Capture the cell that displays the provided text and extract its [X, Y] central coordinate. 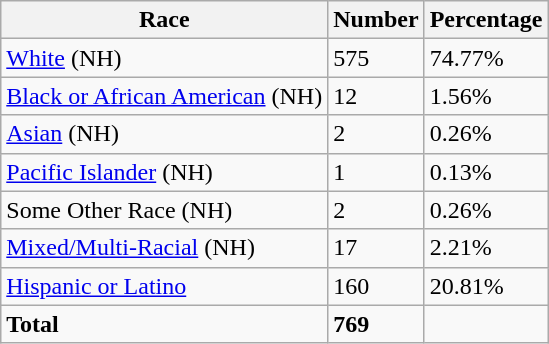
769 [376, 324]
20.81% [486, 286]
Black or African American (NH) [164, 96]
Number [376, 20]
1.56% [486, 96]
2.21% [486, 248]
Mixed/Multi-Racial (NH) [164, 248]
Some Other Race (NH) [164, 210]
17 [376, 248]
0.13% [486, 172]
160 [376, 286]
575 [376, 58]
Percentage [486, 20]
White (NH) [164, 58]
74.77% [486, 58]
Pacific Islander (NH) [164, 172]
Hispanic or Latino [164, 286]
Asian (NH) [164, 134]
Race [164, 20]
12 [376, 96]
1 [376, 172]
Total [164, 324]
